Return the (X, Y) coordinate for the center point of the cell that contains the specified text.  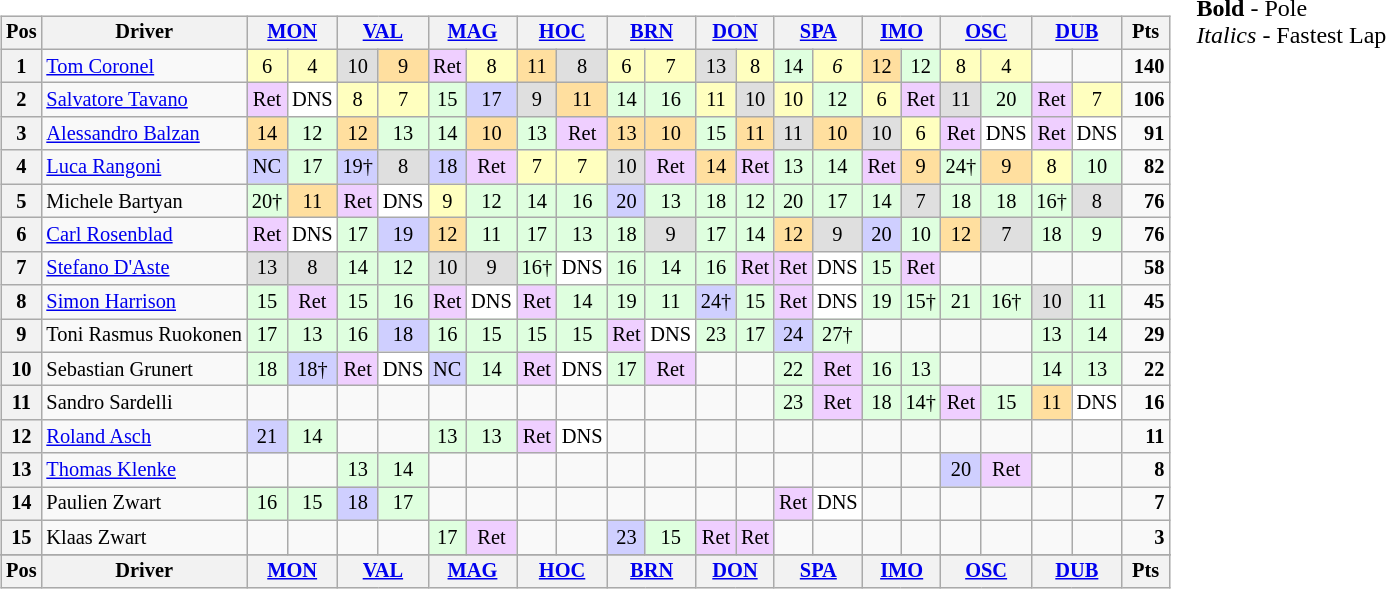
Alessandro Balzan (144, 134)
Luca Rangoni (144, 167)
Carl Rosenblad (144, 235)
Klaas Zwart (144, 537)
58 (1146, 268)
29 (1146, 336)
24 (793, 336)
19† (358, 167)
2 (21, 100)
Tom Coronel (144, 66)
Paulien Zwart (144, 504)
27† (837, 336)
18† (312, 369)
Stefano D'Aste (144, 268)
Michele Bartyan (144, 201)
140 (1146, 66)
Roland Asch (144, 437)
Thomas Klenke (144, 470)
Toni Rasmus Ruokonen (144, 336)
20† (267, 201)
106 (1146, 100)
15† (921, 302)
5 (21, 201)
1 (21, 66)
Sebastian Grunert (144, 369)
45 (1146, 302)
Sandro Sardelli (144, 403)
Simon Harrison (144, 302)
Salvatore Tavano (144, 100)
14† (921, 403)
91 (1146, 134)
82 (1146, 167)
